Determine the (x, y) coordinate at the center of the cell enclosing the given text.  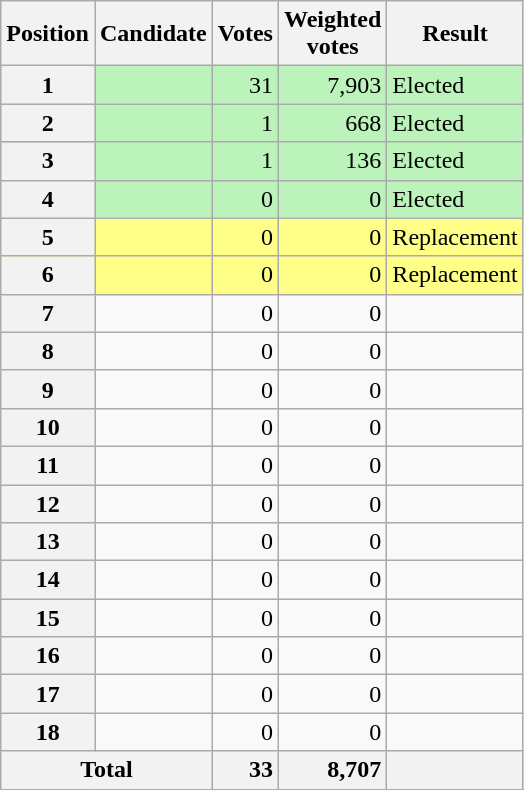
31 (245, 85)
14 (48, 580)
Weightedvotes (332, 34)
15 (48, 618)
9 (48, 389)
16 (48, 656)
Votes (245, 34)
136 (332, 161)
2 (48, 123)
Total (107, 770)
17 (48, 694)
3 (48, 161)
668 (332, 123)
Result (455, 34)
7,903 (332, 85)
18 (48, 732)
5 (48, 237)
11 (48, 465)
33 (245, 770)
Position (48, 34)
7 (48, 313)
13 (48, 542)
4 (48, 199)
8,707 (332, 770)
6 (48, 275)
10 (48, 427)
12 (48, 503)
Candidate (153, 34)
8 (48, 351)
